Extract the [x, y] coordinate from the center of the cell holding the provided text.  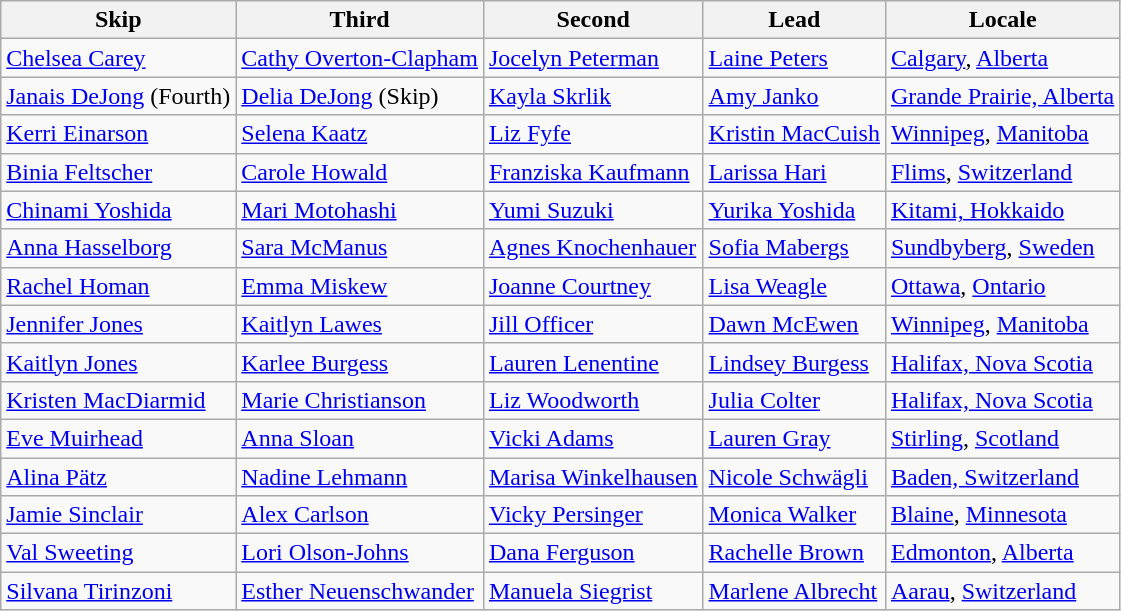
Stirling, Scotland [1002, 438]
Lauren Lenentine [593, 362]
Jocelyn Peterman [593, 58]
Dana Ferguson [593, 553]
Jill Officer [593, 324]
Dawn McEwen [794, 324]
Laine Peters [794, 58]
Binia Feltscher [118, 172]
Vicki Adams [593, 438]
Karlee Burgess [360, 362]
Silvana Tirinzoni [118, 591]
Flims, Switzerland [1002, 172]
Selena Kaatz [360, 134]
Chinami Yoshida [118, 210]
Locale [1002, 20]
Second [593, 20]
Carole Howald [360, 172]
Grande Prairie, Alberta [1002, 96]
Kaitlyn Lawes [360, 324]
Alex Carlson [360, 515]
Val Sweeting [118, 553]
Janais DeJong (Fourth) [118, 96]
Lindsey Burgess [794, 362]
Delia DeJong (Skip) [360, 96]
Third [360, 20]
Lauren Gray [794, 438]
Skip [118, 20]
Jamie Sinclair [118, 515]
Kitami, Hokkaido [1002, 210]
Lisa Weagle [794, 286]
Kristin MacCuish [794, 134]
Alina Pätz [118, 477]
Anna Hasselborg [118, 248]
Monica Walker [794, 515]
Kerri Einarson [118, 134]
Esther Neuenschwander [360, 591]
Jennifer Jones [118, 324]
Yumi Suzuki [593, 210]
Marisa Winkelhausen [593, 477]
Liz Fyfe [593, 134]
Sofia Mabergs [794, 248]
Baden, Switzerland [1002, 477]
Rachelle Brown [794, 553]
Ottawa, Ontario [1002, 286]
Amy Janko [794, 96]
Calgary, Alberta [1002, 58]
Vicky Persinger [593, 515]
Nadine Lehmann [360, 477]
Eve Muirhead [118, 438]
Mari Motohashi [360, 210]
Franziska Kaufmann [593, 172]
Larissa Hari [794, 172]
Marlene Albrecht [794, 591]
Aarau, Switzerland [1002, 591]
Yurika Yoshida [794, 210]
Manuela Siegrist [593, 591]
Kaitlyn Jones [118, 362]
Julia Colter [794, 400]
Kristen MacDiarmid [118, 400]
Chelsea Carey [118, 58]
Sundbyberg, Sweden [1002, 248]
Sara McManus [360, 248]
Kayla Skrlik [593, 96]
Cathy Overton-Clapham [360, 58]
Edmonton, Alberta [1002, 553]
Marie Christianson [360, 400]
Agnes Knochenhauer [593, 248]
Lead [794, 20]
Nicole Schwägli [794, 477]
Joanne Courtney [593, 286]
Rachel Homan [118, 286]
Blaine, Minnesota [1002, 515]
Liz Woodworth [593, 400]
Emma Miskew [360, 286]
Lori Olson-Johns [360, 553]
Anna Sloan [360, 438]
